Find where the given text appears and provide that cell's center as [x, y] coordinate. 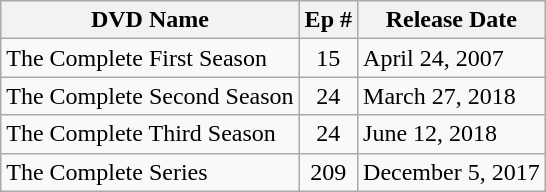
Release Date [452, 20]
The Complete Third Season [150, 134]
April 24, 2007 [452, 58]
March 27, 2018 [452, 96]
The Complete Second Season [150, 96]
Ep # [328, 20]
The Complete First Season [150, 58]
The Complete Series [150, 172]
15 [328, 58]
209 [328, 172]
DVD Name [150, 20]
June 12, 2018 [452, 134]
December 5, 2017 [452, 172]
